Pinpoint the cell where the given text exists, returning its [x, y] midpoint coordinate. 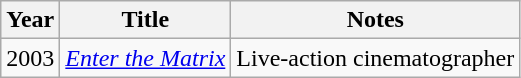
Title [146, 20]
Year [30, 20]
Notes [376, 20]
Enter the Matrix [146, 58]
Live-action cinematographer [376, 58]
2003 [30, 58]
